Pinpoint the cell where the given text exists, returning its (X, Y) midpoint coordinate. 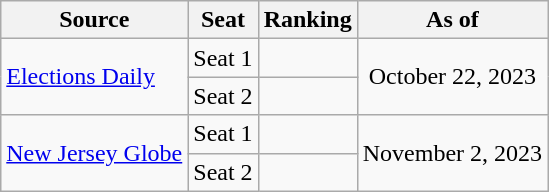
New Jersey Globe (94, 153)
Seat (223, 20)
Elections Daily (94, 77)
October 22, 2023 (452, 77)
Ranking (308, 20)
As of (452, 20)
November 2, 2023 (452, 153)
Source (94, 20)
